Locate the cell with the specified text and output its (x, y) center coordinate. 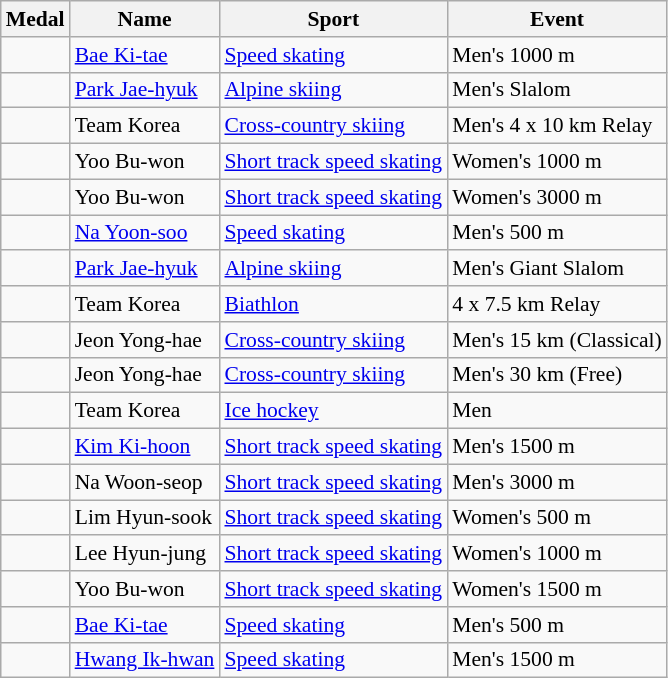
Kim Ki-hoon (145, 447)
Lim Hyun-sook (145, 518)
Lee Hyun-jung (145, 554)
Medal (36, 19)
Men (557, 411)
Men's 3000 m (557, 482)
Biathlon (333, 304)
4 x 7.5 km Relay (557, 304)
Na Woon-seop (145, 482)
Men's 1000 m (557, 55)
Na Yoon-soo (145, 233)
Hwang Ik-hwan (145, 660)
Event (557, 19)
Men's Giant Slalom (557, 269)
Ice hockey (333, 411)
Sport (333, 19)
Men's Slalom (557, 90)
Women's 500 m (557, 518)
Name (145, 19)
Women's 3000 m (557, 197)
Men's 15 km (Classical) (557, 340)
Men's 4 x 10 km Relay (557, 126)
Women's 1500 m (557, 589)
Men's 30 km (Free) (557, 375)
